Determine the (x, y) coordinate at the center of the cell enclosing the given text.  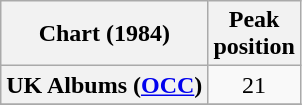
Peakposition (254, 34)
UK Albums (OCC) (104, 85)
Chart (1984) (104, 34)
21 (254, 85)
